Determine the (x, y) coordinate at the center of the cell enclosing the given text.  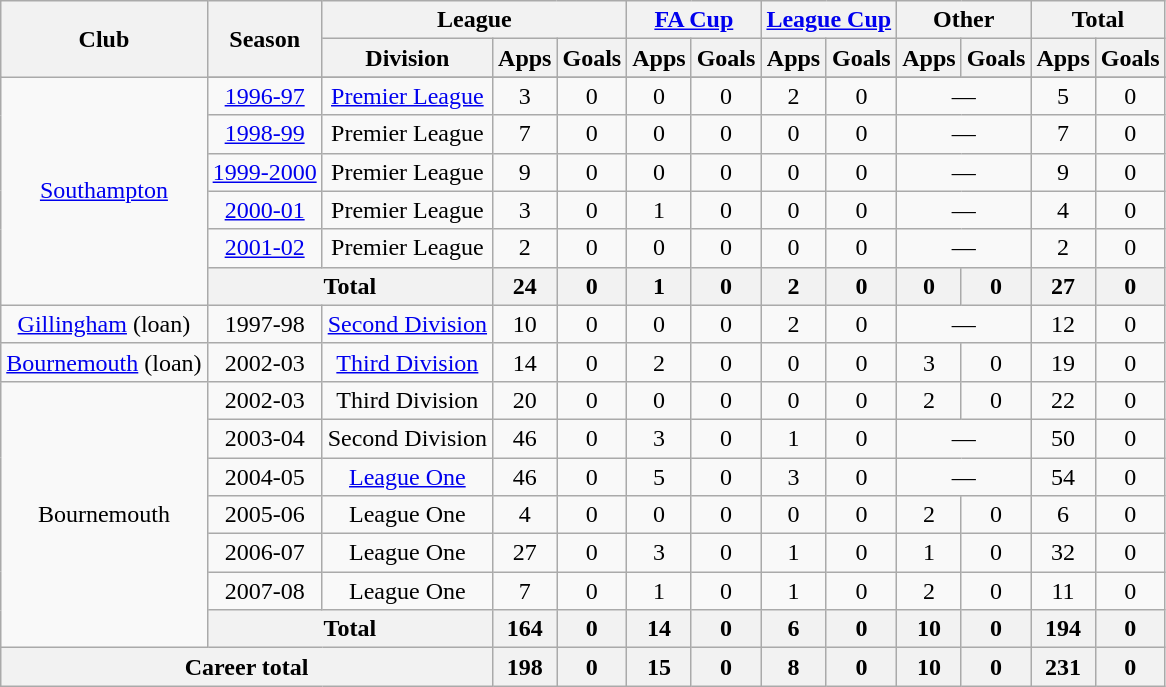
Other (964, 20)
12 (1063, 324)
Season (264, 39)
20 (525, 400)
Club (104, 39)
19 (1063, 362)
FA Cup (694, 20)
Career total (247, 667)
League Cup (829, 20)
2004-05 (264, 477)
2005-06 (264, 515)
2001-02 (264, 248)
1999-2000 (264, 172)
32 (1063, 553)
50 (1063, 438)
24 (525, 286)
1997-98 (264, 324)
League (474, 20)
1996-97 (264, 96)
2000-01 (264, 210)
15 (659, 667)
164 (525, 629)
Bournemouth (104, 514)
231 (1063, 667)
8 (794, 667)
2006-07 (264, 553)
Gillingham (loan) (104, 324)
Division (407, 58)
54 (1063, 477)
Bournemouth (loan) (104, 362)
22 (1063, 400)
Southampton (104, 191)
194 (1063, 629)
198 (525, 667)
2003-04 (264, 438)
2007-08 (264, 591)
11 (1063, 591)
1998-99 (264, 134)
